Pinpoint the cell where the given text exists, returning its (X, Y) midpoint coordinate. 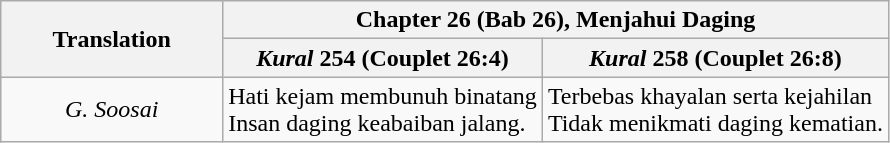
Kural 254 (Couplet 26:4) (383, 58)
Translation (112, 39)
G. Soosai (112, 110)
Chapter 26 (Bab 26), Menjahui Daging (556, 20)
Hati kejam membunuh binatangInsan daging keabaiban jalang. (383, 110)
Terbebas khayalan serta kejahilanTidak menikmati daging kematian. (715, 110)
Kural 258 (Couplet 26:8) (715, 58)
